From the cell containing the given text, extract its center point as [x, y] coordinate. 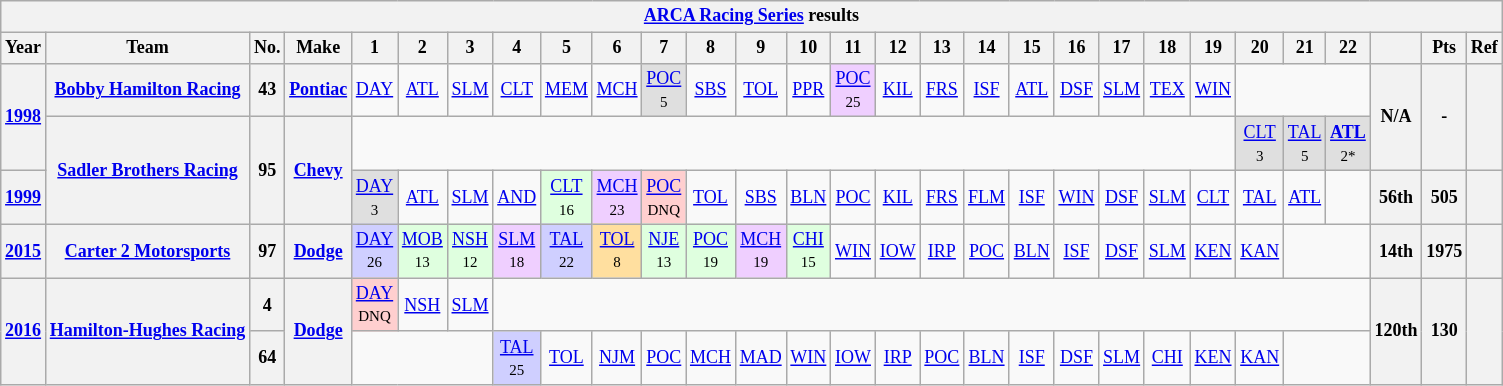
MCH19 [760, 251]
Pts [1444, 48]
DAY [374, 90]
NSH [423, 305]
43 [268, 90]
1999 [24, 197]
FLM [987, 197]
13 [942, 48]
97 [268, 251]
TAL22 [567, 251]
AND [517, 197]
8 [711, 48]
POC5 [664, 90]
95 [268, 170]
2 [423, 48]
Pontiac [318, 90]
20 [1260, 48]
21 [1305, 48]
15 [1032, 48]
2015 [24, 251]
TAL [1260, 197]
Hamilton-Hughes Racing [147, 332]
12 [898, 48]
7 [664, 48]
NJM [617, 358]
NSH12 [470, 251]
11 [854, 48]
TAL25 [517, 358]
POC19 [711, 251]
Sadler Brothers Racing [147, 170]
Team [147, 48]
14th [1396, 251]
MEM [567, 90]
505 [1444, 197]
64 [268, 358]
9 [760, 48]
MAD [760, 358]
1975 [1444, 251]
17 [1122, 48]
TOL8 [617, 251]
130 [1444, 332]
No. [268, 48]
14 [987, 48]
19 [1213, 48]
2016 [24, 332]
120th [1396, 332]
6 [617, 48]
CLT16 [567, 197]
CHI15 [808, 251]
Bobby Hamilton Racing [147, 90]
DAY26 [374, 251]
Year [24, 48]
1 [374, 48]
TEX [1167, 90]
56th [1396, 197]
CHI [1167, 358]
DAYDNQ [374, 305]
MOB13 [423, 251]
16 [1076, 48]
POC25 [854, 90]
1998 [24, 116]
SLM18 [517, 251]
10 [808, 48]
Ref [1484, 48]
3 [470, 48]
NJE13 [664, 251]
Chevy [318, 170]
22 [1348, 48]
ATL2* [1348, 144]
ARCA Racing Series results [752, 16]
N/A [1396, 116]
DAY3 [374, 197]
POCDNQ [664, 197]
TAL5 [1305, 144]
PPR [808, 90]
Carter 2 Motorsports [147, 251]
CLT3 [1260, 144]
5 [567, 48]
18 [1167, 48]
MCH23 [617, 197]
- [1444, 116]
Make [318, 48]
